Pinpoint the cell where the given text exists, returning its [X, Y] midpoint coordinate. 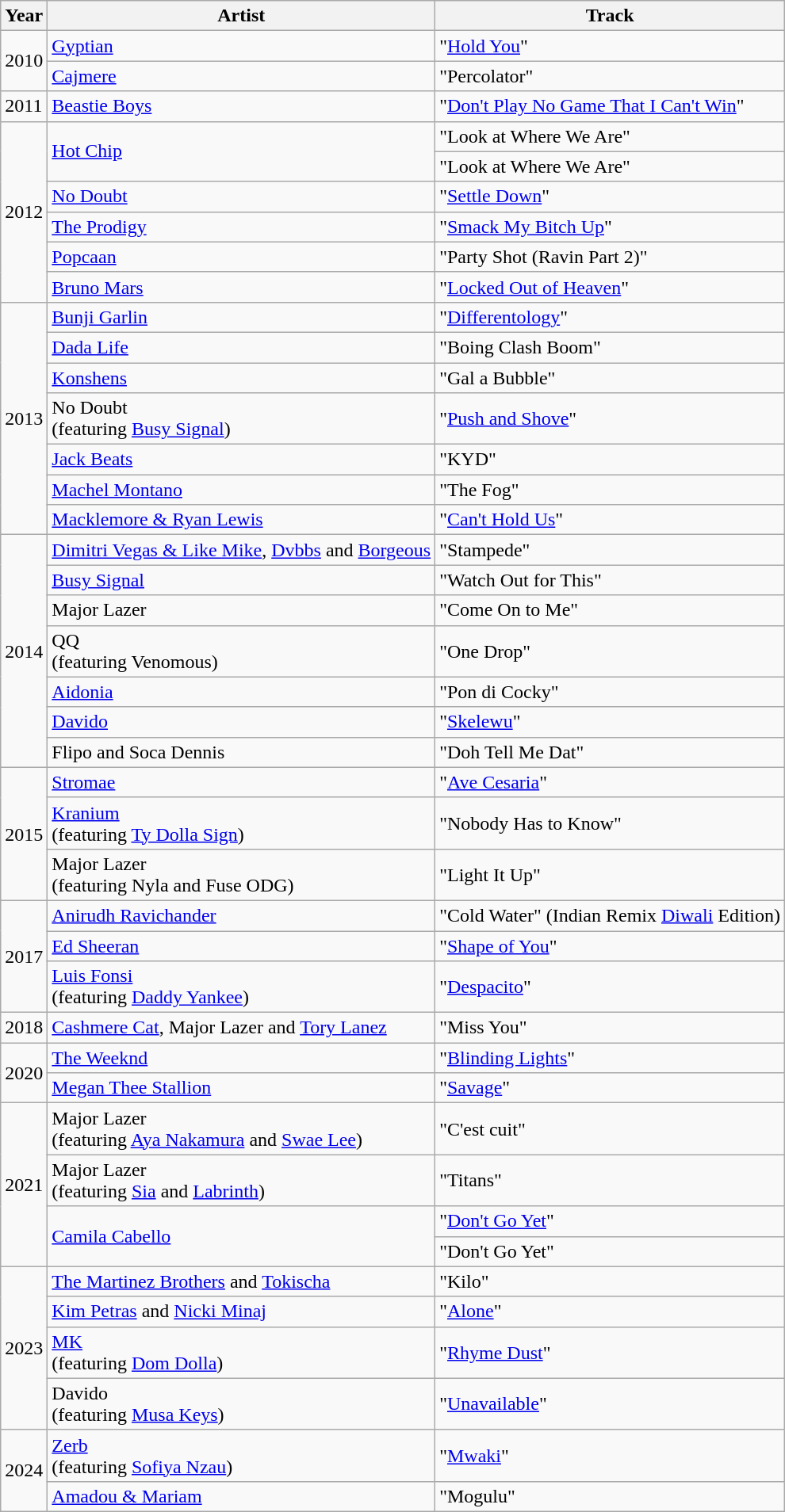
"Ave Cesaria" [611, 782]
Flipo and Soca Dennis [241, 752]
Luis Fonsi (featuring Daddy Yankee) [241, 987]
Busy Signal [241, 580]
Year [24, 16]
Kim Petras and Nicki Minaj [241, 1312]
2020 [24, 1073]
Macklemore & Ryan Lewis [241, 520]
2013 [24, 418]
Megan Thee Stallion [241, 1088]
"Stampede" [611, 550]
Artist [241, 16]
"Mwaki" [611, 1455]
Ed Sheeran [241, 945]
"Skelewu" [611, 722]
"Boing Clash Boom" [611, 347]
"Titans" [611, 1181]
Beastie Boys [241, 106]
"KYD" [611, 460]
No Doubt [241, 197]
Major Lazer [241, 610]
"Mogulu" [611, 1496]
2018 [24, 1028]
"The Fog" [611, 490]
"Kilo" [611, 1281]
Bunji Garlin [241, 317]
The Martinez Brothers and Tokischa [241, 1281]
"Shape of You" [611, 945]
"Smack My Bitch Up" [611, 227]
Anirudh Ravichander [241, 915]
Track [611, 16]
"Cold Water" (Indian Remix Diwali Edition) [611, 915]
"Settle Down" [611, 197]
"Can't Hold Us" [611, 520]
"Unavailable" [611, 1404]
The Weeknd [241, 1058]
2023 [24, 1348]
"Despacito" [611, 987]
Major Lazer(featuring Aya Nakamura and Swae Lee) [241, 1128]
"Percolator" [611, 76]
Zerb(featuring Sofiya Nzau) [241, 1455]
"Locked Out of Heaven" [611, 287]
Bruno Mars [241, 287]
Konshens [241, 378]
"Gal a Bubble" [611, 378]
Davido [241, 722]
Machel Montano [241, 490]
2010 [24, 61]
Gyptian [241, 46]
2015 [24, 834]
2014 [24, 651]
Cashmere Cat, Major Lazer and Tory Lanez [241, 1028]
"Savage" [611, 1088]
Dada Life [241, 347]
"Come On to Me" [611, 610]
Hot Chip [241, 151]
"Party Shot (Ravin Part 2)" [611, 257]
QQ(featuring Venomous) [241, 651]
"Miss You" [611, 1028]
2011 [24, 106]
Kranium(featuring Ty Dolla Sign) [241, 823]
MK(featuring Dom Dolla) [241, 1352]
The Prodigy [241, 227]
Aidonia [241, 692]
"Nobody Has to Know" [611, 823]
Amadou & Mariam [241, 1496]
Major Lazer(featuring Sia and Labrinth) [241, 1181]
"One Drop" [611, 651]
Jack Beats [241, 460]
Dimitri Vegas & Like Mike, Dvbbs and Borgeous [241, 550]
"Watch Out for This" [611, 580]
2012 [24, 212]
"Rhyme Dust" [611, 1352]
Cajmere [241, 76]
2024 [24, 1471]
Major Lazer(featuring Nyla and Fuse ODG) [241, 875]
"Light It Up" [611, 875]
"Pon di Cocky" [611, 692]
2021 [24, 1185]
"Hold You" [611, 46]
2017 [24, 956]
"Differentology" [611, 317]
"Don't Play No Game That I Can't Win" [611, 106]
"Doh Tell Me Dat" [611, 752]
"Push and Shove" [611, 418]
"Blinding Lights" [611, 1058]
Popcaan [241, 257]
Camila Cabello [241, 1236]
No Doubt(featuring Busy Signal) [241, 418]
"Alone" [611, 1312]
"C'est cuit" [611, 1128]
Stromae [241, 782]
Davido(featuring Musa Keys) [241, 1404]
